Extract the [x, y] coordinate from the center of the cell holding the provided text.  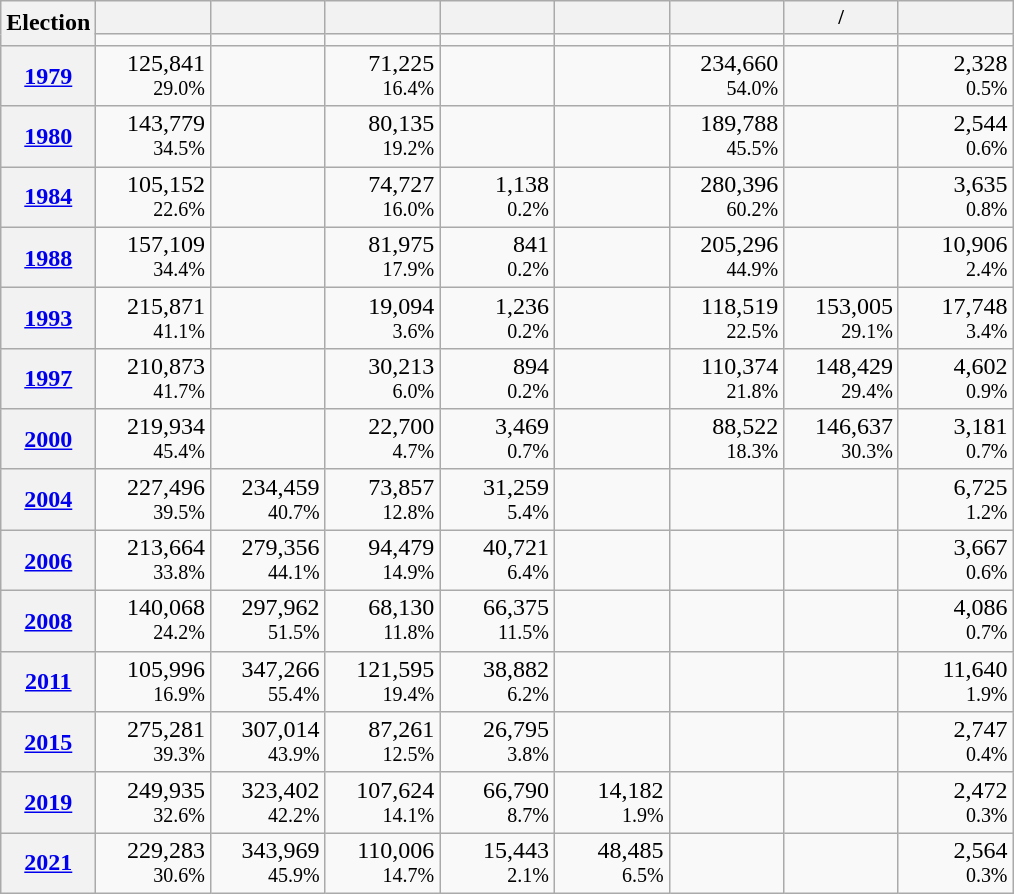
249,93532.6% [154, 802]
148,42929.4% [842, 378]
1997 [48, 378]
3,6350.8% [956, 198]
215,87141.1% [154, 318]
279,35644.1% [268, 560]
14,1821.9% [612, 802]
88,52218.3% [726, 440]
227,49639.5% [154, 500]
6,7251.2% [956, 500]
73,85712.8% [382, 500]
3,4690.7% [498, 440]
229,28330.6% [154, 864]
118,51922.5% [726, 318]
153,00529.1% [842, 318]
210,87341.7% [154, 378]
1,2360.2% [498, 318]
234,66054.0% [726, 76]
1993 [48, 318]
1979 [48, 76]
40,7216.4% [498, 560]
94,47914.9% [382, 560]
1,1380.2% [498, 198]
38,8826.2% [498, 682]
125,84129.0% [154, 76]
19,0943.6% [382, 318]
297,96251.5% [268, 622]
74,72716.0% [382, 198]
10,9062.4% [956, 258]
2,7470.4% [956, 742]
68,13011.8% [382, 622]
81,97517.9% [382, 258]
11,6401.9% [956, 682]
87,26112.5% [382, 742]
2006 [48, 560]
22,7004.7% [382, 440]
219,93445.4% [154, 440]
146,63730.3% [842, 440]
2015 [48, 742]
66,7908.7% [498, 802]
66,37511.5% [498, 622]
17,7483.4% [956, 318]
2,3280.5% [956, 76]
157,10934.4% [154, 258]
2000 [48, 440]
8410.2% [498, 258]
2008 [48, 622]
2011 [48, 682]
/ [842, 18]
3,6670.6% [956, 560]
323,40242.2% [268, 802]
30,2136.0% [382, 378]
110,00614.7% [382, 864]
189,78845.5% [726, 136]
15,4432.1% [498, 864]
Election [48, 24]
2021 [48, 864]
2019 [48, 802]
1984 [48, 198]
307,01443.9% [268, 742]
143,77934.5% [154, 136]
2004 [48, 500]
343,96945.9% [268, 864]
8940.2% [498, 378]
4,6020.9% [956, 378]
347,26655.4% [268, 682]
80,13519.2% [382, 136]
280,39660.2% [726, 198]
48,4856.5% [612, 864]
213,66433.8% [154, 560]
31,2595.4% [498, 500]
110,37421.8% [726, 378]
275,28139.3% [154, 742]
105,15222.6% [154, 198]
3,1810.7% [956, 440]
205,29644.9% [726, 258]
121,59519.4% [382, 682]
2,5440.6% [956, 136]
107,62414.1% [382, 802]
234,45940.7% [268, 500]
140,06824.2% [154, 622]
1988 [48, 258]
26,7953.8% [498, 742]
2,5640.3% [956, 864]
2,4720.3% [956, 802]
1980 [48, 136]
105,99616.9% [154, 682]
4,0860.7% [956, 622]
71,22516.4% [382, 76]
